Identify which cell holds the provided text, then report its (x, y) central coordinate. 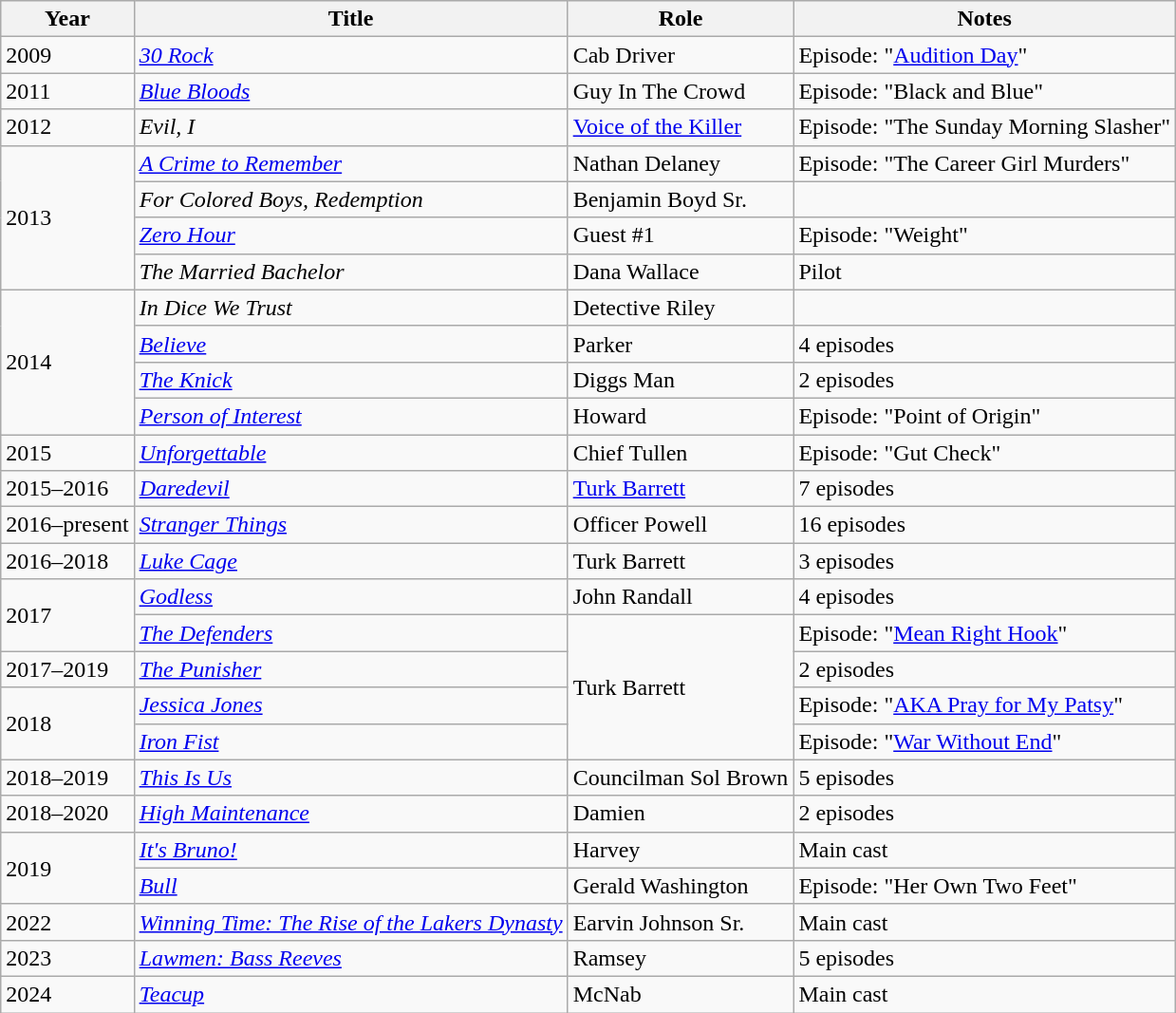
Believe (351, 344)
Teacup (351, 994)
Chief Tullen (681, 453)
It's Bruno! (351, 850)
Pilot (985, 272)
Diggs Man (681, 380)
The Punisher (351, 669)
Jessica Jones (351, 705)
Year (67, 19)
Title (351, 19)
2023 (67, 958)
High Maintenance (351, 814)
Zero Hour (351, 235)
Role (681, 19)
McNab (681, 994)
Person of Interest (351, 416)
Dana Wallace (681, 272)
In Dice We Trust (351, 308)
Winning Time: The Rise of the Lakers Dynasty (351, 922)
Gerald Washington (681, 886)
Cab Driver (681, 55)
Parker (681, 344)
2018–2019 (67, 778)
2015 (67, 453)
30 Rock (351, 55)
3 episodes (985, 561)
The Defenders (351, 633)
Nathan Delaney (681, 163)
Episode: "The Career Girl Murders" (985, 163)
Godless (351, 597)
Unforgettable (351, 453)
The Knick (351, 380)
2019 (67, 868)
Notes (985, 19)
Ramsey (681, 958)
This Is Us (351, 778)
Howard (681, 416)
2014 (67, 362)
2022 (67, 922)
Episode: "Point of Origin" (985, 416)
7 episodes (985, 489)
Episode: "Weight" (985, 235)
Iron Fist (351, 741)
Lawmen: Bass Reeves (351, 958)
Episode: "Audition Day" (985, 55)
A Crime to Remember (351, 163)
For Colored Boys, Redemption (351, 199)
2012 (67, 127)
The Married Bachelor (351, 272)
Stranger Things (351, 525)
2016–present (67, 525)
Detective Riley (681, 308)
Councilman Sol Brown (681, 778)
Blue Bloods (351, 91)
2024 (67, 994)
Episode: "Black and Blue" (985, 91)
16 episodes (985, 525)
Guy In The Crowd (681, 91)
Episode: "Her Own Two Feet" (985, 886)
Bull (351, 886)
Officer Powell (681, 525)
Evil, I (351, 127)
John Randall (681, 597)
Episode: "AKA Pray for My Patsy" (985, 705)
Episode: "The Sunday Morning Slasher" (985, 127)
2017–2019 (67, 669)
Episode: "War Without End" (985, 741)
2018 (67, 723)
Damien (681, 814)
2011 (67, 91)
Benjamin Boyd Sr. (681, 199)
Daredevil (351, 489)
Episode: "Gut Check" (985, 453)
Guest #1 (681, 235)
2009 (67, 55)
Earvin Johnson Sr. (681, 922)
Voice of the Killer (681, 127)
2015–2016 (67, 489)
2016–2018 (67, 561)
Luke Cage (351, 561)
2017 (67, 615)
2013 (67, 217)
Harvey (681, 850)
2018–2020 (67, 814)
Episode: "Mean Right Hook" (985, 633)
